Find where the given text appears and provide that cell's center as (x, y) coordinate. 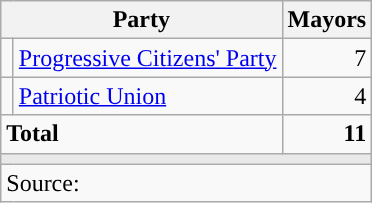
Source: (186, 183)
7 (327, 58)
Total (142, 134)
11 (327, 134)
Patriotic Union (148, 96)
Mayors (327, 20)
Progressive Citizens' Party (148, 58)
4 (327, 96)
Party (142, 20)
